Locate the cell with the specified text and output its [x, y] center coordinate. 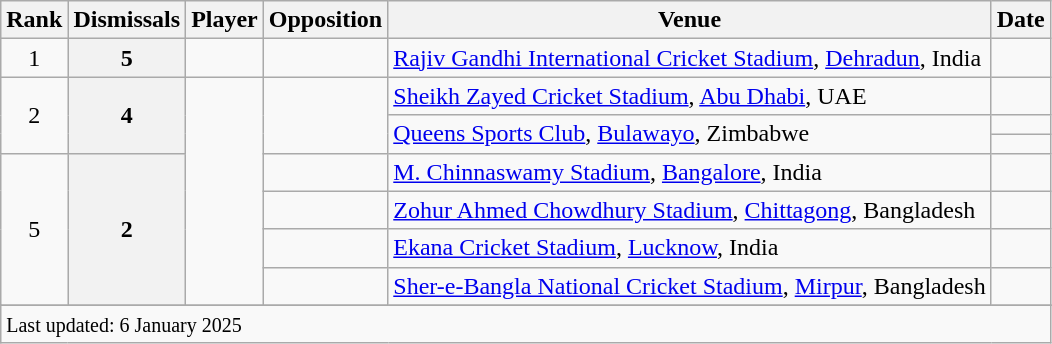
Queens Sports Club, Bulawayo, Zimbabwe [690, 134]
Rank [34, 20]
Date [1020, 20]
Rajiv Gandhi International Cricket Stadium, Dehradun, India [690, 58]
Sher-e-Bangla National Cricket Stadium, Mirpur, Bangladesh [690, 286]
Ekana Cricket Stadium, Lucknow, India [690, 248]
Opposition [325, 20]
Last updated: 6 January 2025 [526, 324]
Player [225, 20]
1 [34, 58]
Zohur Ahmed Chowdhury Stadium, Chittagong, Bangladesh [690, 210]
Venue [690, 20]
4 [127, 115]
M. Chinnaswamy Stadium, Bangalore, India [690, 172]
Sheikh Zayed Cricket Stadium, Abu Dhabi, UAE [690, 96]
Dismissals [127, 20]
